Extract the (X, Y) coordinate from the center of the cell holding the provided text.  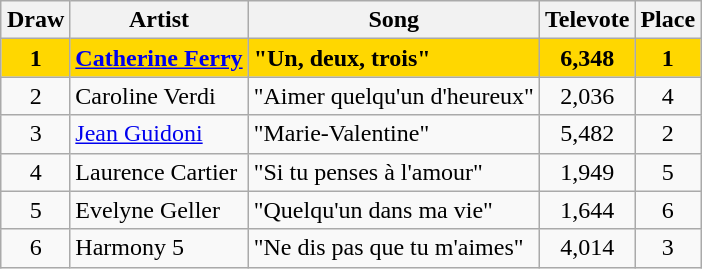
Place (668, 20)
Harmony 5 (159, 248)
5,482 (586, 134)
4,014 (586, 248)
6,348 (586, 58)
"Un, deux, trois" (394, 58)
"Quelqu'un dans ma vie" (394, 210)
1,644 (586, 210)
Catherine Ferry (159, 58)
Song (394, 20)
"Si tu penses à l'amour" (394, 172)
Artist (159, 20)
Jean Guidoni (159, 134)
"Ne dis pas que tu m'aimes" (394, 248)
Laurence Cartier (159, 172)
2,036 (586, 96)
Televote (586, 20)
"Aimer quelqu'un d'heureux" (394, 96)
Draw (35, 20)
1,949 (586, 172)
Evelyne Geller (159, 210)
Caroline Verdi (159, 96)
"Marie-Valentine" (394, 134)
